Pinpoint the cell where the given text exists, returning its [x, y] midpoint coordinate. 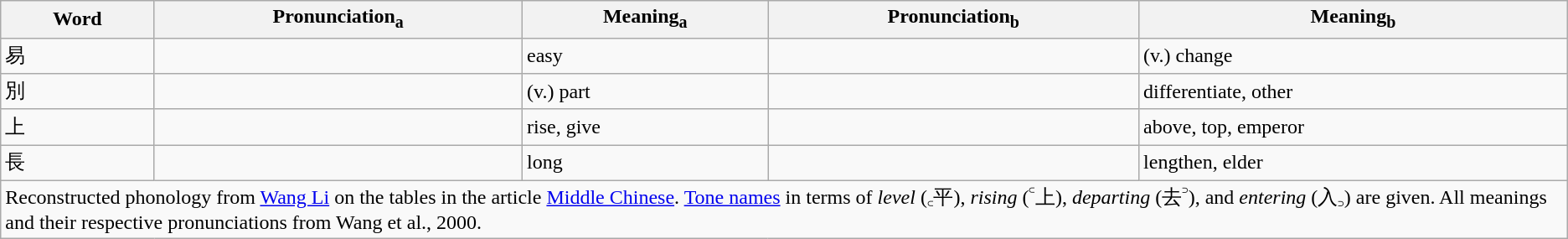
別 [77, 92]
lengthen, elder [1354, 163]
(v.) change [1354, 55]
above, top, emperor [1354, 127]
easy [646, 55]
上 [77, 127]
rise, give [646, 127]
長 [77, 163]
differentiate, other [1354, 92]
Pronunciationb [953, 19]
(v.) part [646, 92]
易 [77, 55]
Meaningb [1354, 19]
Pronunciationa [338, 19]
long [646, 163]
Word [77, 19]
Meaninga [646, 19]
